Extract the (x, y) coordinate from the center of the cell holding the provided text.  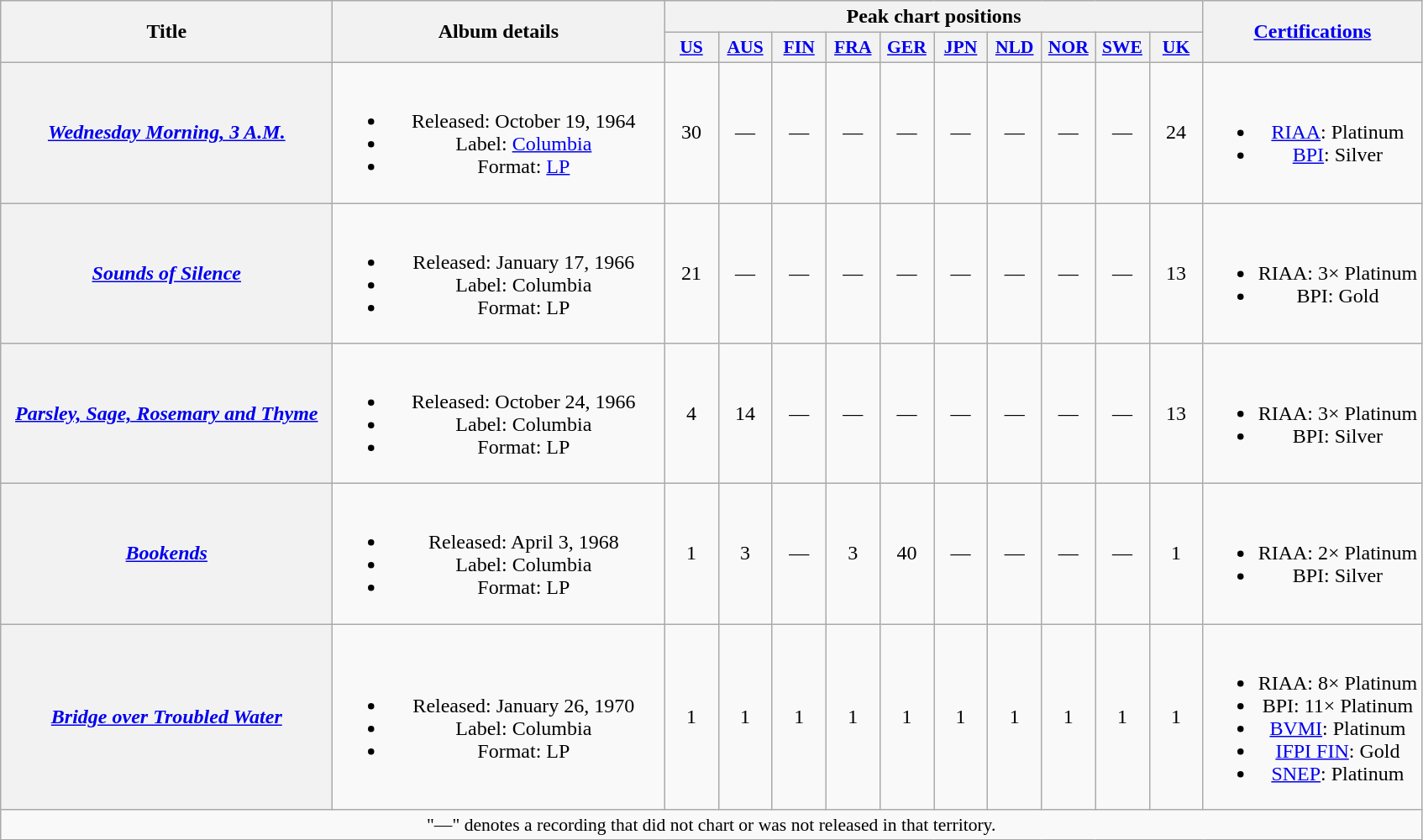
"—" denotes a recording that did not chart or was not released in that territory. (711, 825)
14 (745, 413)
JPN (961, 48)
RIAA: 8× PlatinumBPI: 11× PlatinumBVMI: PlatinumIFPI FIN: GoldSNEP: Platinum (1312, 717)
Sounds of Silence (166, 274)
RIAA: 3× PlatinumBPI: Gold (1312, 274)
AUS (745, 48)
30 (691, 133)
UK (1176, 48)
21 (691, 274)
Parsley, Sage, Rosemary and Thyme (166, 413)
Released: October 19, 1964Label: ColumbiaFormat: LP (499, 133)
GER (906, 48)
NOR (1069, 48)
40 (906, 554)
US (691, 48)
Peak chart positions (934, 17)
Title (166, 32)
Bookends (166, 554)
RIAA: 3× PlatinumBPI: Silver (1312, 413)
24 (1176, 133)
Wednesday Morning, 3 A.M. (166, 133)
Released: October 24, 1966Label: ColumbiaFormat: LP (499, 413)
FIN (799, 48)
Released: April 3, 1968Label: ColumbiaFormat: LP (499, 554)
Certifications (1312, 32)
4 (691, 413)
Bridge over Troubled Water (166, 717)
Released: January 26, 1970Label: ColumbiaFormat: LP (499, 717)
SWE (1122, 48)
Album details (499, 32)
RIAA: 2× PlatinumBPI: Silver (1312, 554)
NLD (1015, 48)
RIAA: PlatinumBPI: Silver (1312, 133)
Released: January 17, 1966Label: ColumbiaFormat: LP (499, 274)
FRA (853, 48)
